Determine the (X, Y) coordinate at the center of the cell enclosing the given text.  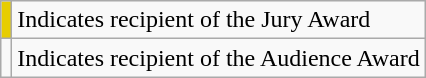
Indicates recipient of the Audience Award (218, 58)
Indicates recipient of the Jury Award (218, 20)
